Identify which cell holds the provided text, then report its (X, Y) central coordinate. 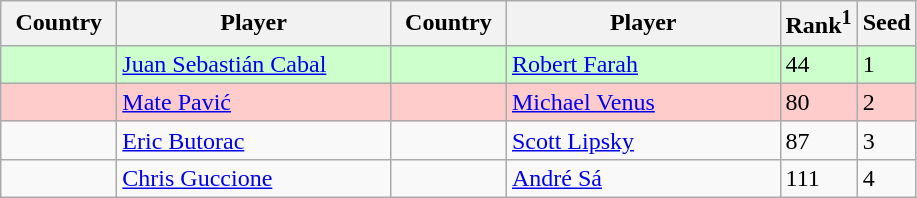
Robert Farah (643, 64)
Rank1 (818, 24)
111 (818, 178)
Seed (886, 24)
87 (818, 140)
Juan Sebastián Cabal (254, 64)
1 (886, 64)
André Sá (643, 178)
Scott Lipsky (643, 140)
4 (886, 178)
Eric Butorac (254, 140)
Chris Guccione (254, 178)
2 (886, 102)
44 (818, 64)
Mate Pavić (254, 102)
80 (818, 102)
Michael Venus (643, 102)
3 (886, 140)
